Return [X, Y] of the center of cell containing provided text 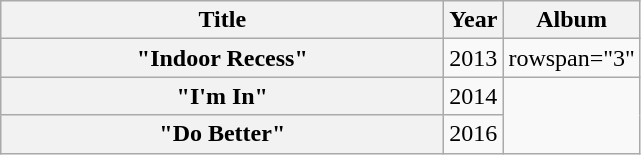
"Do Better" [222, 134]
2016 [474, 134]
2014 [474, 96]
Title [222, 20]
rowspan="3" [572, 58]
2013 [474, 58]
"I'm In" [222, 96]
"Indoor Recess" [222, 58]
Album [572, 20]
Year [474, 20]
